Find where the given text appears and provide that cell's center as (X, Y) coordinate. 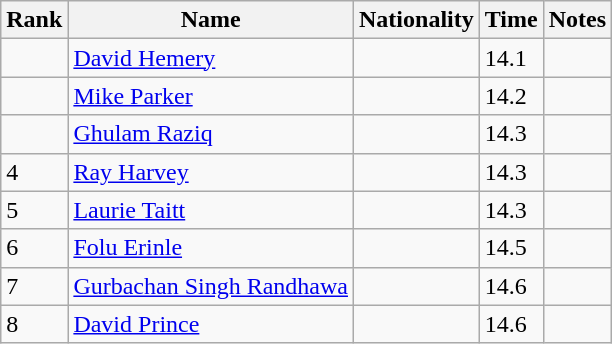
7 (34, 286)
Rank (34, 20)
Folu Erinle (211, 248)
Ghulam Raziq (211, 134)
5 (34, 210)
Name (211, 20)
Nationality (417, 20)
Gurbachan Singh Randhawa (211, 286)
14.1 (511, 58)
14.2 (511, 96)
4 (34, 172)
6 (34, 248)
David Prince (211, 324)
8 (34, 324)
Notes (577, 20)
Time (511, 20)
Laurie Taitt (211, 210)
14.5 (511, 248)
David Hemery (211, 58)
Mike Parker (211, 96)
Ray Harvey (211, 172)
